Return the [X, Y] coordinate for the center point of the cell that contains the specified text.  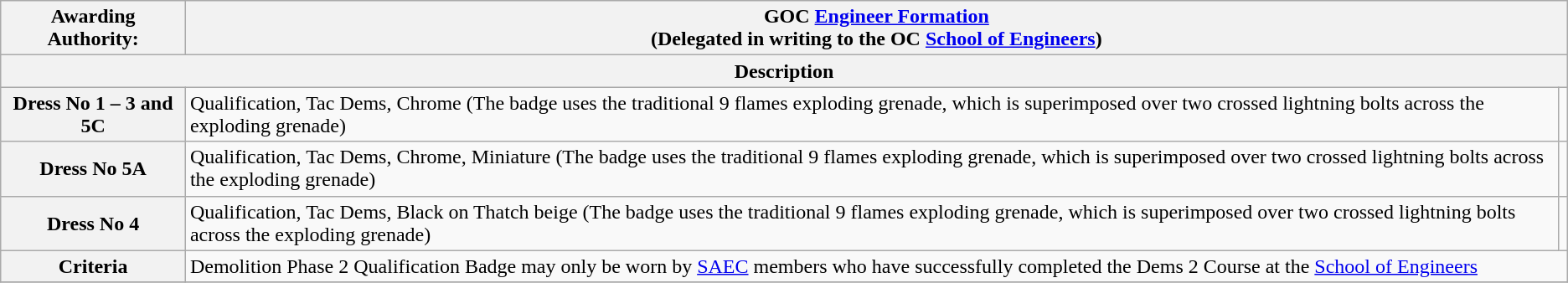
GOC Engineer Formation(Delegated in writing to the OC School of Engineers) [876, 28]
Dress No 4 [94, 223]
Dress No 1 – 3 and 5C [94, 114]
Dress No 5A [94, 169]
Demolition Phase 2 Qualification Badge may only be worn by SAEC members who have successfully completed the Dems 2 Course at the School of Engineers [876, 266]
Awarding Authority: [94, 28]
Criteria [94, 266]
Description [784, 71]
